Locate the cell with the specified text and output its (x, y) center coordinate. 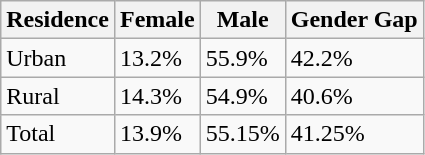
55.15% (242, 134)
Urban (58, 58)
54.9% (242, 96)
Total (58, 134)
Rural (58, 96)
14.3% (157, 96)
13.2% (157, 58)
55.9% (242, 58)
40.6% (354, 96)
Female (157, 20)
41.25% (354, 134)
Male (242, 20)
Residence (58, 20)
Gender Gap (354, 20)
42.2% (354, 58)
13.9% (157, 134)
